From the cell containing the given text, extract its center point as (x, y) coordinate. 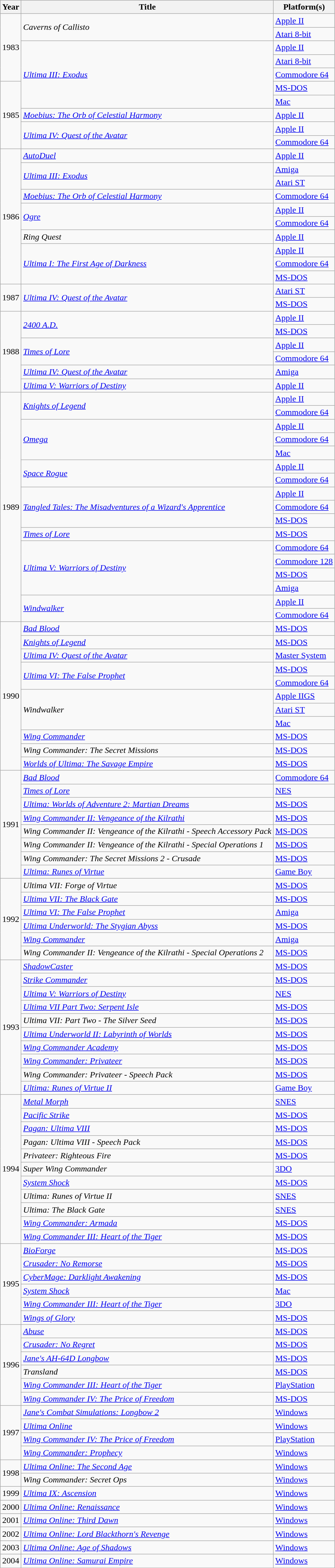
Worlds of Ultima: The Savage Empire (147, 764)
1995 (11, 1284)
Ring Quest (147, 237)
Master System (304, 656)
1985 (11, 115)
2002 (11, 1534)
Ultima Online: Samurai Empire (147, 1561)
Wing Commander II: Vengeance of the Kilrathi - Speech Accessory Pack (147, 831)
Ultima Online: Renaissance (147, 1507)
2004 (11, 1561)
1999 (11, 1493)
1998 (11, 1473)
Title (147, 7)
1990 (11, 696)
2000 (11, 1507)
Ultima I: The First Age of Darkness (147, 264)
Commodore 128 (304, 561)
1993 (11, 1027)
Space Rogue (147, 473)
Strike Commander (147, 980)
ShadowCaster (147, 966)
Ultima: Runes of Virtue (147, 872)
Wing Commander: Privateer (147, 1061)
Wing Commander: The Secret Missions 2 - Crusade (147, 858)
Wing Commander Academy (147, 1048)
Ultima VII: Part Two - The Silver Seed (147, 1020)
1991 (11, 824)
Crusader: No Regret (147, 1345)
Ultima: The Black Gate (147, 1209)
AutoDuel (147, 155)
2400 A.D. (147, 324)
1983 (11, 48)
Wings of Glory (147, 1318)
Tangled Tales: The Misadventures of a Wizard's Apprentice (147, 507)
1986 (11, 217)
Pagan: Ultima VIII (147, 1129)
Ultima VII Part Two: Serpent Isle (147, 1007)
Apple IIGS (304, 696)
Privateer: Righteous Fire (147, 1155)
Wing Commander: Armada (147, 1223)
Pagan: Ultima VIII - Speech Pack (147, 1142)
Ultima Online: Lord Blackthorn's Revenge (147, 1534)
Abuse (147, 1331)
Pacific Strike (147, 1115)
Ultima: Worlds of Adventure 2: Martian Dreams (147, 804)
2003 (11, 1547)
Transland (147, 1372)
Wing Commander: Secret Ops (147, 1480)
1987 (11, 297)
Ultima VII: The Black Gate (147, 899)
Ultima Underworld II: Labyrinth of Worlds (147, 1034)
Wing Commander II: Vengeance of the Kilrathi (147, 818)
Ultima Online: Third Dawn (147, 1520)
1997 (11, 1432)
Wing Commander: The Secret Missions (147, 750)
Ogre (147, 217)
1989 (11, 507)
Ultima Online: The Second Age (147, 1466)
Super Wing Commander (147, 1169)
Ultima Online (147, 1426)
Wing Commander II: Vengeance of the Kilrathi - Special Operations 1 (147, 845)
Crusader: No Remorse (147, 1264)
Metal Morph (147, 1102)
Caverns of Callisto (147, 27)
1988 (11, 351)
Year (11, 7)
2001 (11, 1520)
Jane's Combat Simulations: Longbow 2 (147, 1412)
Omega (147, 439)
BioForge (147, 1250)
Ultima IX: Ascension (147, 1493)
Ultima Underworld: The Stygian Abyss (147, 926)
Ultima VII: Forge of Virtue (147, 885)
Jane's AH-64D Longbow (147, 1358)
1996 (11, 1365)
Wing Commander: Privateer - Speech Pack (147, 1075)
Platform(s) (304, 7)
Wing Commander II: Vengeance of the Kilrathi - Special Operations 2 (147, 953)
Ultima Online: Age of Shadows (147, 1547)
CyberMage: Darklight Awakening (147, 1277)
Wing Commander: Prophecy (147, 1453)
1994 (11, 1169)
1992 (11, 919)
